Return [X, Y] of the center of cell containing provided text 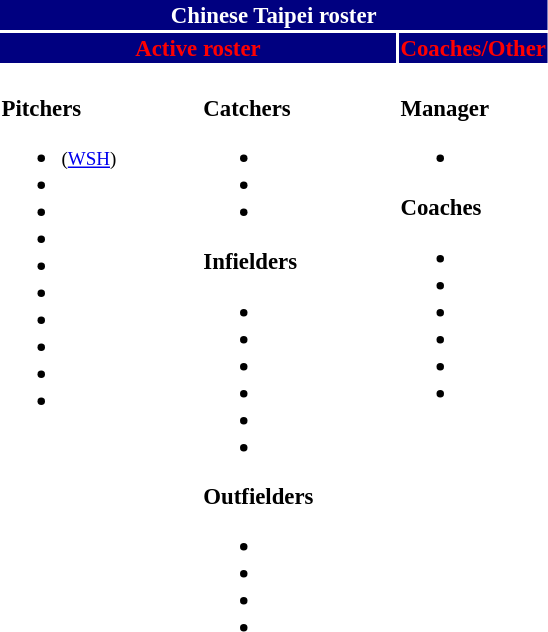
Chinese Taipei roster [274, 15]
Coaches/Other [474, 48]
Active roster [198, 48]
